From the cell containing the given text, extract its center point as (x, y) coordinate. 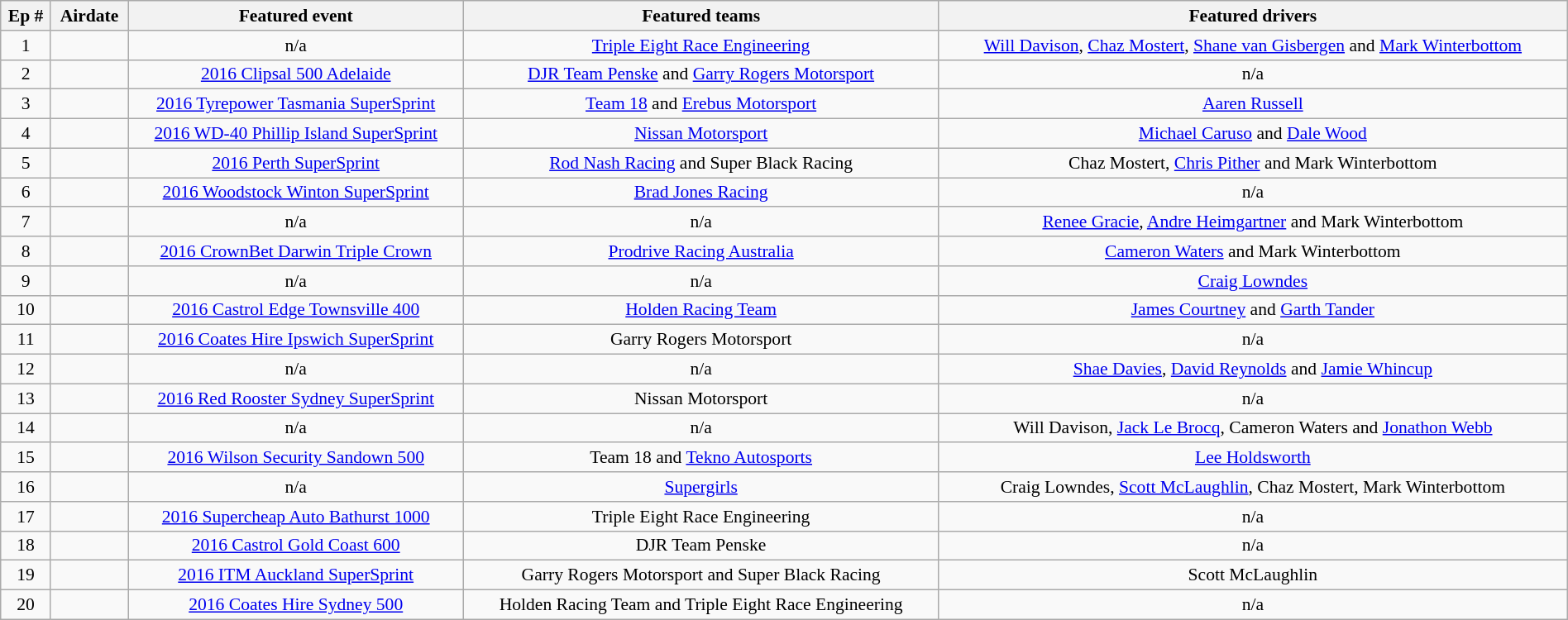
Aaren Russell (1252, 104)
Will Davison, Jack Le Brocq, Cameron Waters and Jonathon Webb (1252, 428)
DJR Team Penske and Garry Rogers Motorsport (701, 74)
17 (26, 517)
Cameron Waters and Mark Winterbottom (1252, 251)
Featured drivers (1252, 16)
18 (26, 546)
Airdate (89, 16)
2016 Tyrepower Tasmania SuperSprint (296, 104)
13 (26, 398)
Lee Holdsworth (1252, 458)
2016 Coates Hire Sydney 500 (296, 605)
Michael Caruso and Dale Wood (1252, 134)
2016 Supercheap Auto Bathurst 1000 (296, 517)
1 (26, 45)
DJR Team Penske (701, 546)
2016 CrownBet Darwin Triple Crown (296, 251)
Supergirls (701, 487)
Garry Rogers Motorsport (701, 340)
Shae Davies, David Reynolds and Jamie Whincup (1252, 370)
3 (26, 104)
Featured teams (701, 16)
20 (26, 605)
Holden Racing Team (701, 310)
Ep # (26, 16)
4 (26, 134)
Prodrive Racing Australia (701, 251)
2016 ITM Auckland SuperSprint (296, 575)
James Courtney and Garth Tander (1252, 310)
Rod Nash Racing and Super Black Racing (701, 163)
10 (26, 310)
2016 Woodstock Winton SuperSprint (296, 193)
Craig Lowndes (1252, 281)
9 (26, 281)
Team 18 and Erebus Motorsport (701, 104)
Chaz Mostert, Chris Pither and Mark Winterbottom (1252, 163)
2016 Wilson Security Sandown 500 (296, 458)
7 (26, 222)
2016 Castrol Gold Coast 600 (296, 546)
15 (26, 458)
6 (26, 193)
11 (26, 340)
Featured event (296, 16)
Scott McLaughlin (1252, 575)
Will Davison, Chaz Mostert, Shane van Gisbergen and Mark Winterbottom (1252, 45)
2016 Red Rooster Sydney SuperSprint (296, 398)
Renee Gracie, Andre Heimgartner and Mark Winterbottom (1252, 222)
Garry Rogers Motorsport and Super Black Racing (701, 575)
16 (26, 487)
12 (26, 370)
Team 18 and Tekno Autosports (701, 458)
Craig Lowndes, Scott McLaughlin, Chaz Mostert, Mark Winterbottom (1252, 487)
Holden Racing Team and Triple Eight Race Engineering (701, 605)
14 (26, 428)
2016 Clipsal 500 Adelaide (296, 74)
2 (26, 74)
2016 Perth SuperSprint (296, 163)
2016 Coates Hire Ipswich SuperSprint (296, 340)
19 (26, 575)
8 (26, 251)
2016 Castrol Edge Townsville 400 (296, 310)
2016 WD-40 Phillip Island SuperSprint (296, 134)
5 (26, 163)
Brad Jones Racing (701, 193)
